Detect which cell encompasses the target text, then output its (x, y) center coordinate. 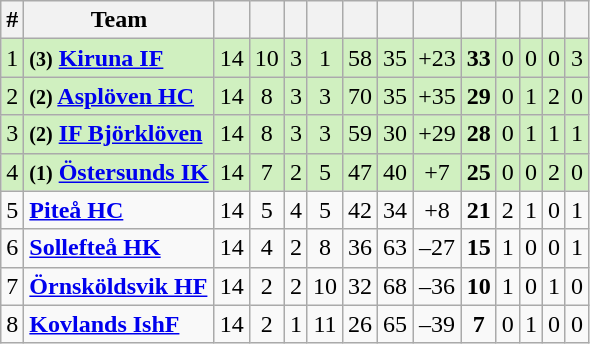
+8 (438, 210)
Örnsköldsvik HF (119, 286)
Kovlands IshF (119, 324)
33 (478, 58)
Piteå HC (119, 210)
(1) Östersunds IK (119, 172)
Team (119, 20)
# (12, 20)
26 (360, 324)
63 (396, 248)
–27 (438, 248)
42 (360, 210)
28 (478, 134)
11 (324, 324)
47 (360, 172)
–39 (438, 324)
58 (360, 58)
34 (396, 210)
+29 (438, 134)
36 (360, 248)
59 (360, 134)
65 (396, 324)
25 (478, 172)
70 (360, 96)
30 (396, 134)
32 (360, 286)
–36 (438, 286)
21 (478, 210)
(2) IF Björklöven (119, 134)
29 (478, 96)
+23 (438, 58)
+7 (438, 172)
68 (396, 286)
40 (396, 172)
+35 (438, 96)
6 (12, 248)
(2) Asplöven HC (119, 96)
(3) Kiruna IF (119, 58)
Sollefteå HK (119, 248)
15 (478, 248)
